Return [x, y] of the center of cell containing provided text 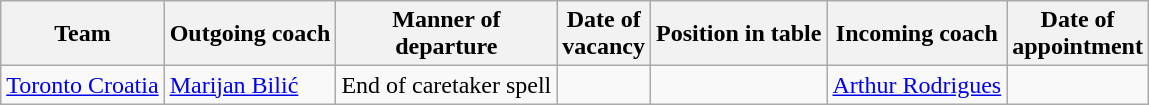
Team [82, 34]
Arthur Rodrigues [917, 85]
Date of appointment [1078, 34]
Outgoing coach [250, 34]
Marijan Bilić [250, 85]
Position in table [739, 34]
Toronto Croatia [82, 85]
Incoming coach [917, 34]
End of caretaker spell [446, 85]
Date of vacancy [604, 34]
Manner of departure [446, 34]
